Return the [x, y] coordinate for the center point of the cell that contains the specified text.  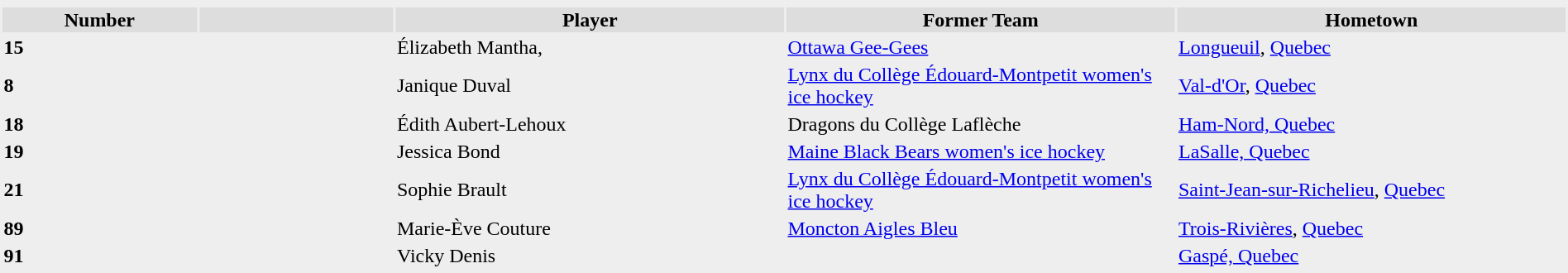
91 [99, 256]
21 [99, 190]
Gaspé, Quebec [1372, 256]
Marie-Ève Couture [590, 228]
Vicky Denis [590, 256]
Longueuil, Quebec [1372, 47]
Former Team [981, 20]
Hometown [1372, 20]
Trois-Rivières, Quebec [1372, 228]
Player [590, 20]
Élizabeth Mantha, [590, 47]
Saint-Jean-sur-Richelieu, Quebec [1372, 190]
Moncton Aigles Bleu [981, 228]
19 [99, 151]
Jessica Bond [590, 151]
8 [99, 86]
89 [99, 228]
Number [99, 20]
15 [99, 47]
Val-d'Or, Quebec [1372, 86]
Sophie Brault [590, 190]
Dragons du Collège Laflèche [981, 124]
18 [99, 124]
Ottawa Gee-Gees [981, 47]
LaSalle, Quebec [1372, 151]
Janique Duval [590, 86]
Maine Black Bears women's ice hockey [981, 151]
Édith Aubert-Lehoux [590, 124]
Ham-Nord, Quebec [1372, 124]
